Detect which cell encompasses the target text, then output its [x, y] center coordinate. 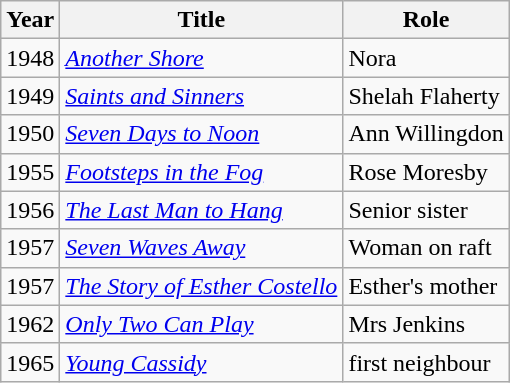
1949 [30, 96]
Seven Days to Noon [202, 134]
The Story of Esther Costello [202, 286]
Another Shore [202, 58]
1950 [30, 134]
Saints and Sinners [202, 96]
1955 [30, 172]
1965 [30, 362]
Title [202, 20]
Mrs Jenkins [426, 324]
Only Two Can Play [202, 324]
Seven Waves Away [202, 248]
Year [30, 20]
Footsteps in the Fog [202, 172]
Woman on raft [426, 248]
Ann Willingdon [426, 134]
Nora [426, 58]
Role [426, 20]
The Last Man to Hang [202, 210]
1948 [30, 58]
1962 [30, 324]
Senior sister [426, 210]
Rose Moresby [426, 172]
first neighbour [426, 362]
Shelah Flaherty [426, 96]
Young Cassidy [202, 362]
Esther's mother [426, 286]
1956 [30, 210]
